Return [x, y] of the center of cell containing provided text 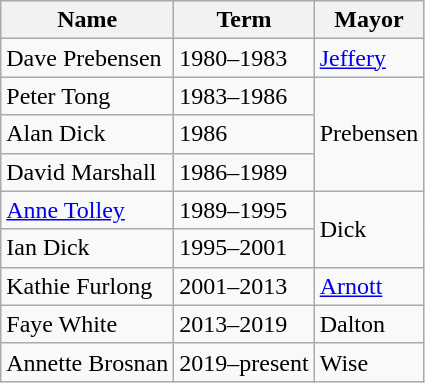
Arnott [369, 286]
Mayor [369, 20]
1995–2001 [244, 248]
Annette Brosnan [88, 362]
Dave Prebensen [88, 58]
Dick [369, 229]
1983–1986 [244, 96]
Ian Dick [88, 248]
Term [244, 20]
Anne Tolley [88, 210]
Kathie Furlong [88, 286]
Dalton [369, 324]
2019–present [244, 362]
Alan Dick [88, 134]
David Marshall [88, 172]
Peter Tong [88, 96]
1980–1983 [244, 58]
Faye White [88, 324]
1986 [244, 134]
Prebensen [369, 134]
2013–2019 [244, 324]
Jeffery [369, 58]
2001–2013 [244, 286]
Name [88, 20]
1989–1995 [244, 210]
1986–1989 [244, 172]
Wise [369, 362]
